Capture the cell that displays the provided text and extract its (x, y) central coordinate. 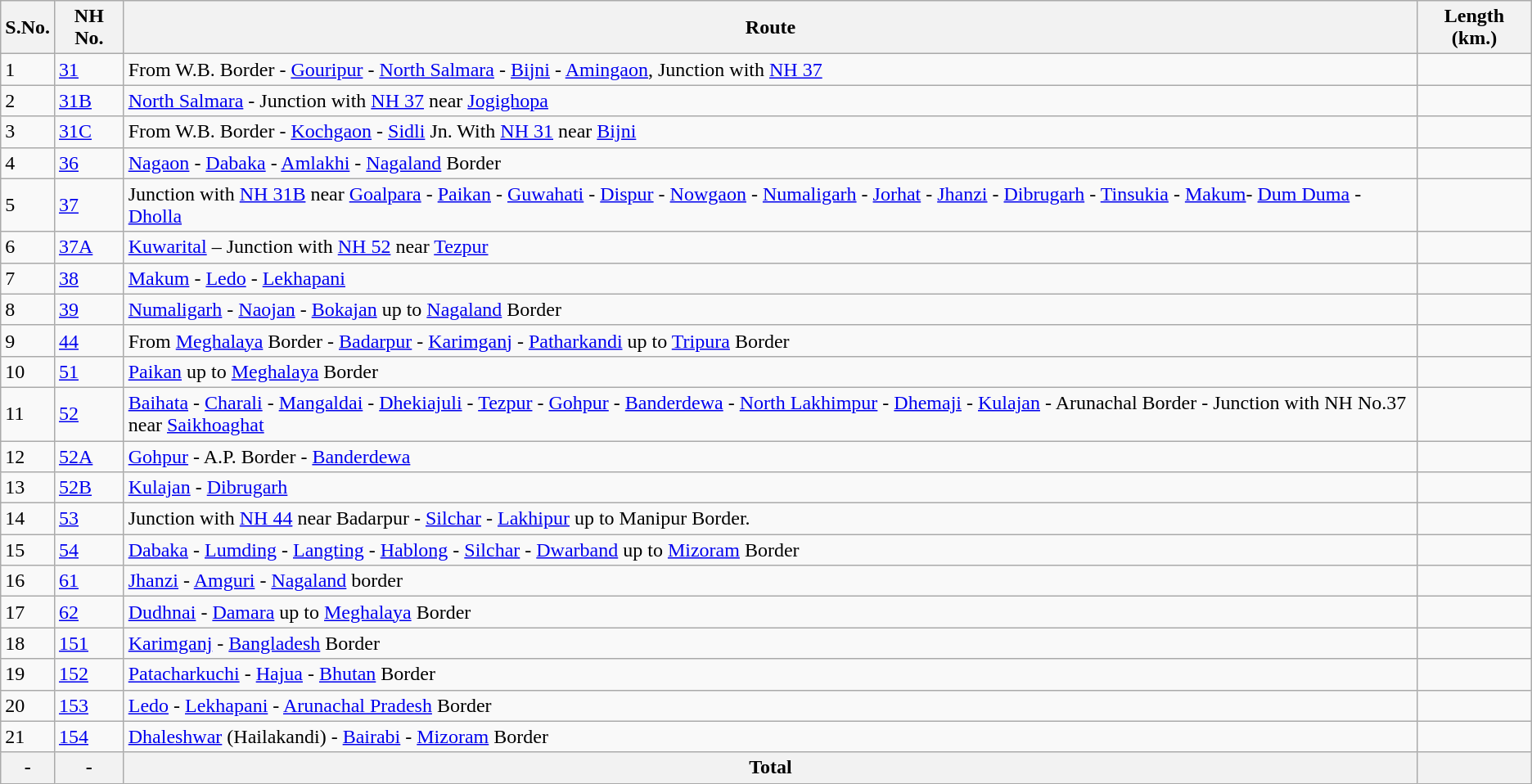
Kulajan - Dibrugarh (771, 488)
37A (88, 247)
Makum - Ledo - Lekhapani (771, 278)
Karimganj - Bangladesh Border (771, 643)
153 (88, 705)
4 (28, 163)
151 (88, 643)
7 (28, 278)
44 (88, 340)
13 (28, 488)
Gohpur - A.P. Border - Banderdewa (771, 456)
Jhanzi - Amguri - Nagaland border (771, 581)
37 (88, 205)
From W.B. Border - Gouripur - North Salmara - Bijni - Amingaon, Junction with NH 37 (771, 70)
154 (88, 737)
Length (km.) (1475, 28)
Kuwarital – Junction with NH 52 near Tezpur (771, 247)
52A (88, 456)
54 (88, 550)
52 (88, 414)
39 (88, 309)
From W.B. Border - Kochgaon - Sidli Jn. With NH 31 near Bijni (771, 132)
12 (28, 456)
Junction with NH 44 near Badarpur - Silchar - Lakhipur up to Manipur Border. (771, 519)
Dhaleshwar (Hailakandi) - Bairabi - Mizoram Border (771, 737)
9 (28, 340)
14 (28, 519)
Route (771, 28)
61 (88, 581)
NH No. (88, 28)
11 (28, 414)
31 (88, 70)
5 (28, 205)
8 (28, 309)
From Meghalaya Border - Badarpur - Karimganj - Patharkandi up to Tripura Border (771, 340)
53 (88, 519)
Total (771, 768)
15 (28, 550)
21 (28, 737)
1 (28, 70)
152 (88, 674)
2 (28, 101)
52B (88, 488)
Numaligarh - Naojan - Bokajan up to Nagaland Border (771, 309)
17 (28, 612)
Paikan up to Meghalaya Border (771, 372)
18 (28, 643)
6 (28, 247)
10 (28, 372)
31B (88, 101)
31C (88, 132)
19 (28, 674)
3 (28, 132)
Nagaon - Dabaka - Amlakhi - Nagaland Border (771, 163)
Patacharkuchi - Hajua - Bhutan Border (771, 674)
16 (28, 581)
20 (28, 705)
North Salmara - Junction with NH 37 near Jogighopa (771, 101)
36 (88, 163)
Ledo - Lekhapani - Arunachal Pradesh Border (771, 705)
51 (88, 372)
S.No. (28, 28)
Dabaka - Lumding - Langting - Hablong - Silchar - Dwarband up to Mizoram Border (771, 550)
Dudhnai - Damara up to Meghalaya Border (771, 612)
38 (88, 278)
62 (88, 612)
